Determine the [x, y] coordinate at the center of the cell enclosing the given text.  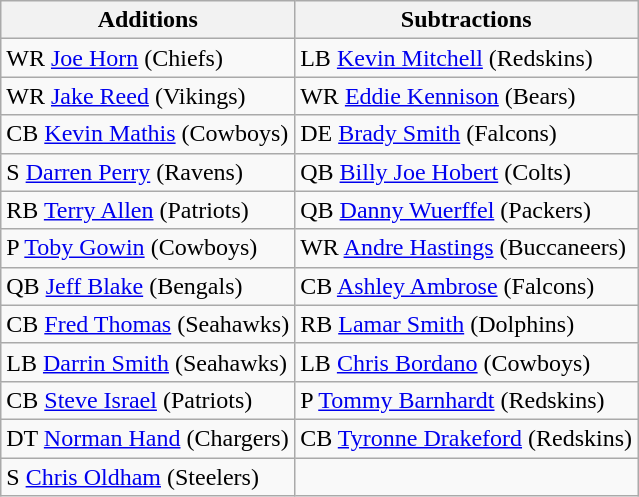
LB Darrin Smith (Seahawks) [148, 362]
P Toby Gowin (Cowboys) [148, 248]
WR Jake Reed (Vikings) [148, 96]
P Tommy Barnhardt (Redskins) [466, 400]
DE Brady Smith (Falcons) [466, 134]
CB Steve Israel (Patriots) [148, 400]
RB Lamar Smith (Dolphins) [466, 324]
S Chris Oldham (Steelers) [148, 477]
CB Fred Thomas (Seahawks) [148, 324]
S Darren Perry (Ravens) [148, 172]
QB Jeff Blake (Bengals) [148, 286]
Subtractions [466, 20]
WR Joe Horn (Chiefs) [148, 58]
CB Ashley Ambrose (Falcons) [466, 286]
WR Eddie Kennison (Bears) [466, 96]
LB Chris Bordano (Cowboys) [466, 362]
QB Danny Wuerffel (Packers) [466, 210]
QB Billy Joe Hobert (Colts) [466, 172]
DT Norman Hand (Chargers) [148, 438]
Additions [148, 20]
WR Andre Hastings (Buccaneers) [466, 248]
CB Tyronne Drakeford (Redskins) [466, 438]
RB Terry Allen (Patriots) [148, 210]
LB Kevin Mitchell (Redskins) [466, 58]
CB Kevin Mathis (Cowboys) [148, 134]
